Capture the cell that displays the provided text and extract its (x, y) central coordinate. 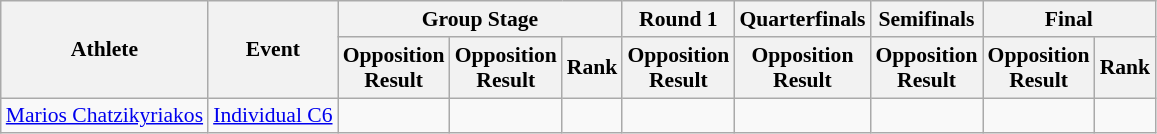
Semifinals (926, 19)
Event (272, 50)
Individual C6 (272, 116)
Group Stage (480, 19)
Round 1 (678, 19)
Final (1070, 19)
Quarterfinals (802, 19)
Athlete (104, 50)
Marios Chatzikyriakos (104, 116)
